Extract the (x, y) coordinate from the center of the cell holding the provided text.  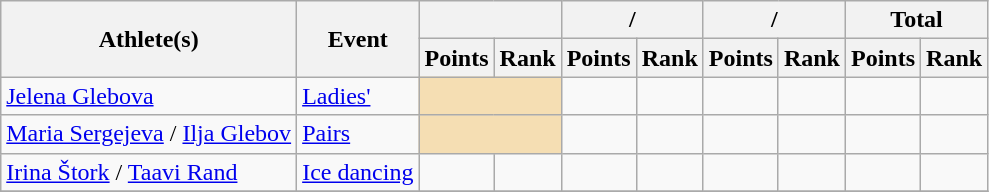
Athlete(s) (149, 39)
Irina Štork / Taavi Rand (149, 172)
Jelena Glebova (149, 96)
Ice dancing (358, 172)
Ladies' (358, 96)
Event (358, 39)
Total (916, 20)
Pairs (358, 134)
Maria Sergejeva / Ilja Glebov (149, 134)
